Identify which cell holds the provided text, then report its [X, Y] central coordinate. 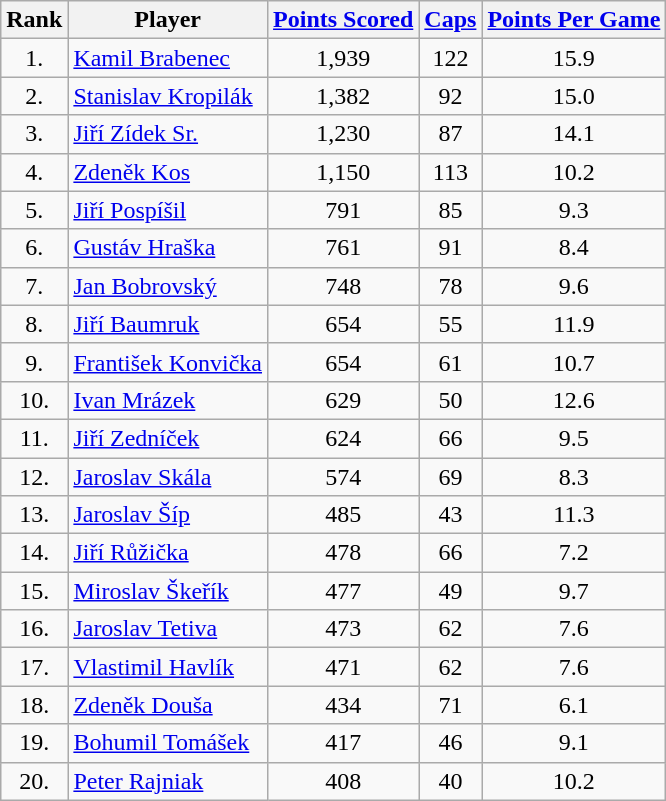
4. [34, 172]
15.9 [574, 58]
14.1 [574, 134]
Points Scored [344, 20]
71 [450, 705]
11.3 [574, 515]
3. [34, 134]
6.1 [574, 705]
92 [450, 96]
85 [450, 210]
55 [450, 324]
František Konvička [168, 362]
Jan Bobrovský [168, 286]
61 [450, 362]
9.1 [574, 743]
113 [450, 172]
761 [344, 248]
78 [450, 286]
748 [344, 286]
10. [34, 400]
1. [34, 58]
791 [344, 210]
8.3 [574, 477]
12. [34, 477]
20. [34, 781]
Jaroslav Skála [168, 477]
Stanislav Kropilák [168, 96]
Vlastimil Havlík [168, 667]
5. [34, 210]
9.7 [574, 591]
19. [34, 743]
Miroslav Škeřík [168, 591]
8.4 [574, 248]
50 [450, 400]
18. [34, 705]
11.9 [574, 324]
122 [450, 58]
477 [344, 591]
9.5 [574, 438]
12.6 [574, 400]
574 [344, 477]
1,939 [344, 58]
473 [344, 629]
10.7 [574, 362]
11. [34, 438]
Ivan Mrázek [168, 400]
Jaroslav Šíp [168, 515]
40 [450, 781]
14. [34, 553]
1,382 [344, 96]
478 [344, 553]
Kamil Brabenec [168, 58]
Gustáv Hraška [168, 248]
434 [344, 705]
16. [34, 629]
6. [34, 248]
Jiří Růžička [168, 553]
Jiří Zídek Sr. [168, 134]
8. [34, 324]
46 [450, 743]
629 [344, 400]
2. [34, 96]
408 [344, 781]
Jiří Pospíšil [168, 210]
624 [344, 438]
485 [344, 515]
49 [450, 591]
Jiří Zedníček [168, 438]
1,230 [344, 134]
Bohumil Tomášek [168, 743]
7.2 [574, 553]
Zdeněk Douša [168, 705]
Rank [34, 20]
17. [34, 667]
87 [450, 134]
43 [450, 515]
15. [34, 591]
9.3 [574, 210]
Jiří Baumruk [168, 324]
Jaroslav Tetiva [168, 629]
9. [34, 362]
9.6 [574, 286]
1,150 [344, 172]
7. [34, 286]
Player [168, 20]
13. [34, 515]
Points Per Game [574, 20]
91 [450, 248]
15.0 [574, 96]
417 [344, 743]
69 [450, 477]
Zdeněk Kos [168, 172]
471 [344, 667]
Peter Rajniak [168, 781]
Caps [450, 20]
